Return [X, Y] of the center of cell containing provided text 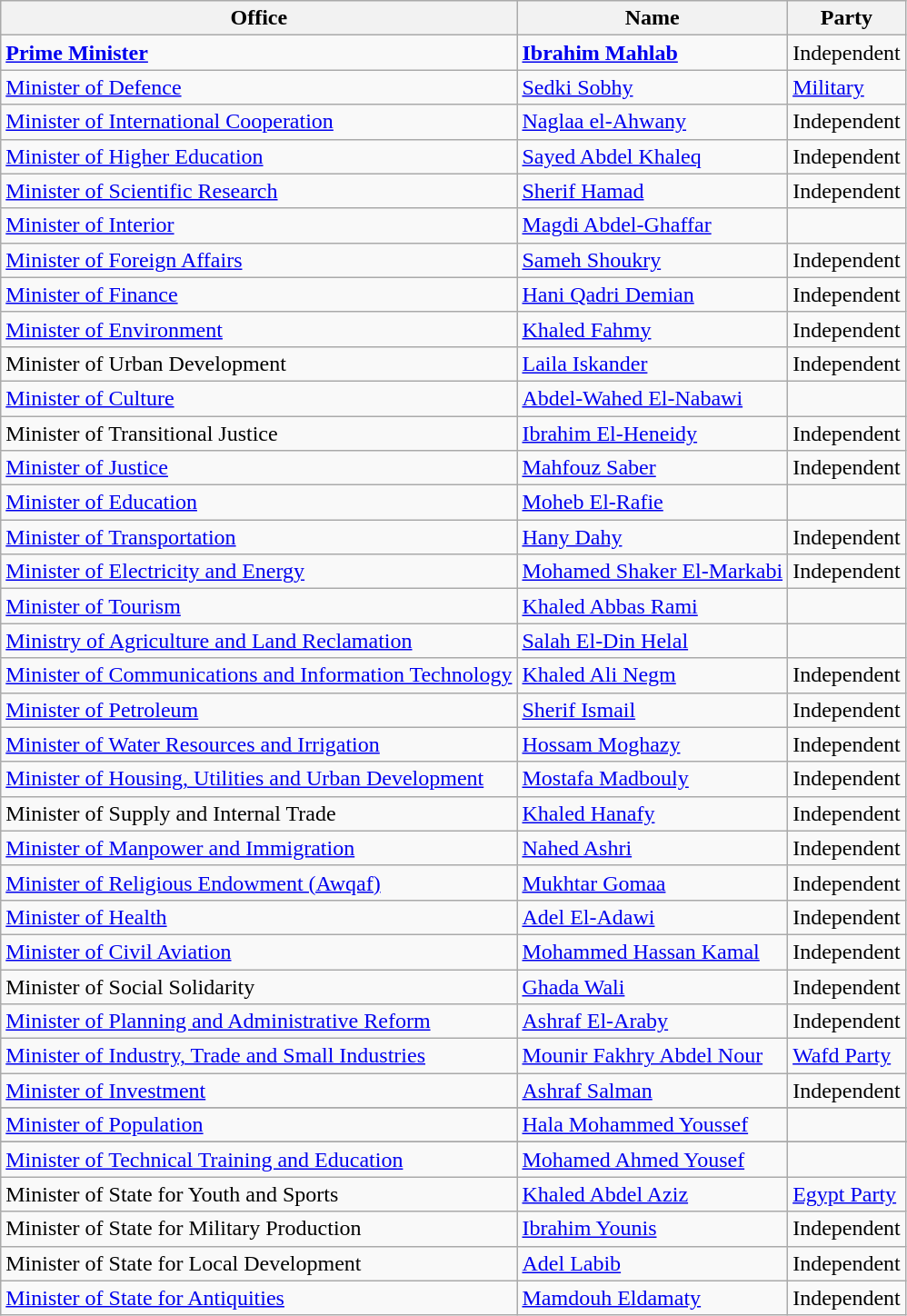
Minister of Health [259, 917]
Minister of Justice [259, 468]
Sedki Sobhy [653, 87]
Minister of Communications and Information Technology [259, 675]
Minister of Culture [259, 398]
Mukhtar Gomaa [653, 882]
Minister of Housing, Utilities and Urban Development [259, 779]
Naglaa el-Ahwany [653, 122]
Ghada Wali [653, 986]
Minister of Transitional Justice [259, 434]
Hany Dahy [653, 537]
Minister of State for Youth and Sports [259, 1194]
Minister of Technical Training and Education [259, 1160]
Minister of International Cooperation [259, 122]
Moheb El-Rafie [653, 503]
Ibrahim Mahlab [653, 53]
Ibrahim Younis [653, 1229]
Minister of Interior [259, 225]
Mamdouh Eldamaty [653, 1298]
Military [847, 87]
Khaled Hanafy [653, 813]
Minister of Manpower and Immigration [259, 848]
Khaled Ali Negm [653, 675]
Mohammed Hassan Kamal [653, 952]
Minister of Petroleum [259, 710]
Minister of Supply and Internal Trade [259, 813]
Prime Minister [259, 53]
Ministry of Agriculture and Land Reclamation [259, 641]
Minister of Investment [259, 1091]
Minister of Electricity and Energy [259, 572]
Office [259, 18]
Minister of Planning and Administrative Reform [259, 1022]
Mohamed Shaker El-Markabi [653, 572]
Minister of Population [259, 1125]
Minister of Finance [259, 294]
Minister of Civil Aviation [259, 952]
Minister of Defence [259, 87]
Salah El-Din Helal [653, 641]
Hossam Moghazy [653, 744]
Mounir Fakhry Abdel Nour [653, 1056]
Nahed Ashri [653, 848]
Party [847, 18]
Sherif Ismail [653, 710]
Khaled Abdel Aziz [653, 1194]
Minister of State for Military Production [259, 1229]
Sameh Shoukry [653, 260]
Abdel-Wahed El-Nabawi [653, 398]
Mostafa Madbouly [653, 779]
Egypt Party [847, 1194]
Adel Labib [653, 1263]
Khaled Abbas Rami [653, 606]
Minister of Scientific Research [259, 191]
Name [653, 18]
Minister of Industry, Trade and Small Industries [259, 1056]
Adel El-Adawi [653, 917]
Mohamed Ahmed Yousef [653, 1160]
Minister of Water Resources and Irrigation [259, 744]
Hala Mohammed Youssef [653, 1125]
Minister of Foreign Affairs [259, 260]
Minister of Religious Endowment (Awqaf) [259, 882]
Ashraf El-Araby [653, 1022]
Minister of Urban Development [259, 364]
Hani Qadri Demian [653, 294]
Mahfouz Saber [653, 468]
Minister of Higher Education [259, 156]
Minister of State for Antiquities [259, 1298]
Minister of Environment [259, 329]
Ashraf Salman [653, 1091]
Magdi Abdel-Ghaffar [653, 225]
Wafd Party [847, 1056]
Laila Iskander [653, 364]
Minister of Transportation [259, 537]
Minister of Education [259, 503]
Minister of Tourism [259, 606]
Sayed Abdel Khaleq [653, 156]
Minister of State for Local Development [259, 1263]
Minister of Social Solidarity [259, 986]
Ibrahim El-Heneidy [653, 434]
Khaled Fahmy [653, 329]
Sherif Hamad [653, 191]
